Detect which cell encompasses the target text, then output its [X, Y] center coordinate. 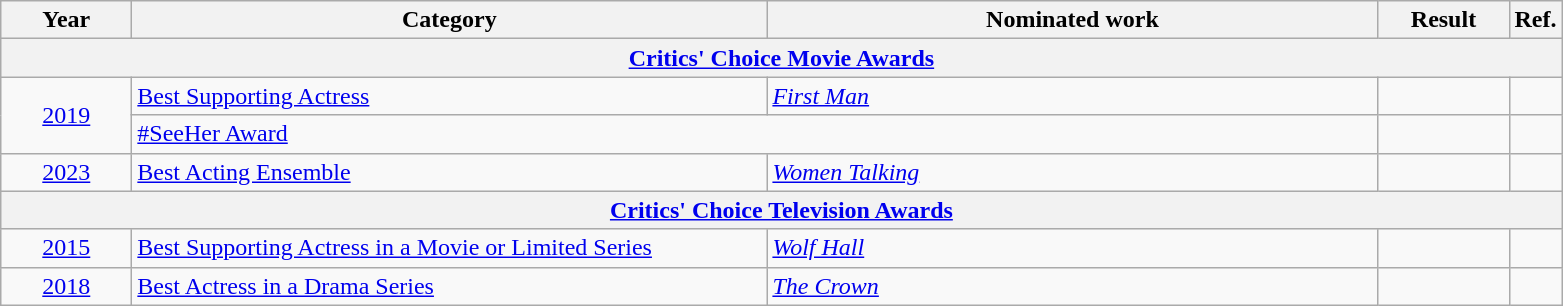
Critics' Choice Movie Awards [782, 58]
Best Supporting Actress [450, 96]
First Man [1072, 96]
Best Acting Ensemble [450, 172]
The Crown [1072, 286]
Best Actress in a Drama Series [450, 286]
Category [450, 20]
#SeeHer Award [755, 134]
2019 [66, 115]
2018 [66, 286]
Women Talking [1072, 172]
Best Supporting Actress in a Movie or Limited Series [450, 248]
Wolf Hall [1072, 248]
2023 [66, 172]
2015 [66, 248]
Year [66, 20]
Ref. [1536, 20]
Nominated work [1072, 20]
Critics' Choice Television Awards [782, 210]
Result [1444, 20]
